Return (X, Y) of the center of cell containing provided text 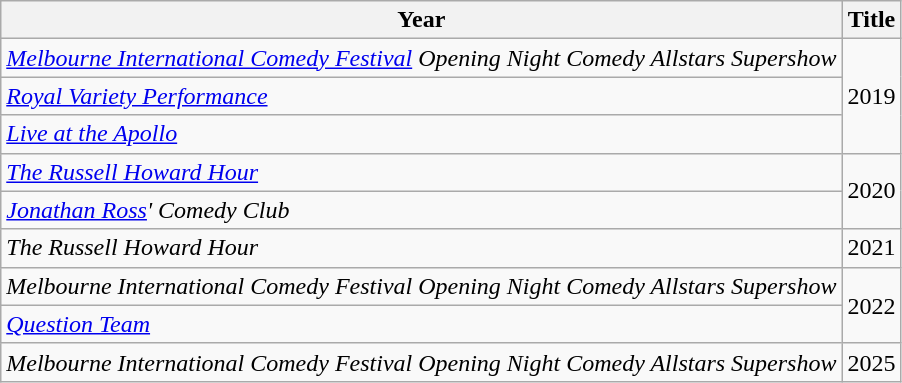
Question Team (422, 324)
2022 (872, 305)
2025 (872, 362)
Title (872, 20)
2020 (872, 191)
Royal Variety Performance (422, 96)
Year (422, 20)
2021 (872, 248)
Live at the Apollo (422, 134)
Jonathan Ross' Comedy Club (422, 210)
2019 (872, 96)
